For the text-containing cell, return its midpoint in (x, y) coordinate format. 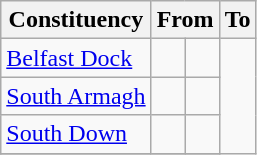
Belfast Dock (76, 58)
To (238, 20)
South Armagh (76, 96)
Constituency (76, 20)
From (185, 20)
South Down (76, 134)
